Determine the (X, Y) coordinate at the center of the cell enclosing the given text.  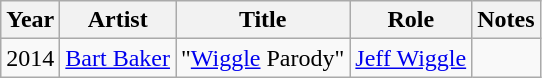
Role (411, 20)
Title (263, 20)
Notes (506, 20)
Jeff Wiggle (411, 58)
Artist (118, 20)
Bart Baker (118, 58)
"Wiggle Parody" (263, 58)
Year (30, 20)
2014 (30, 58)
